Extract the (x, y) coordinate from the center of the cell holding the provided text.  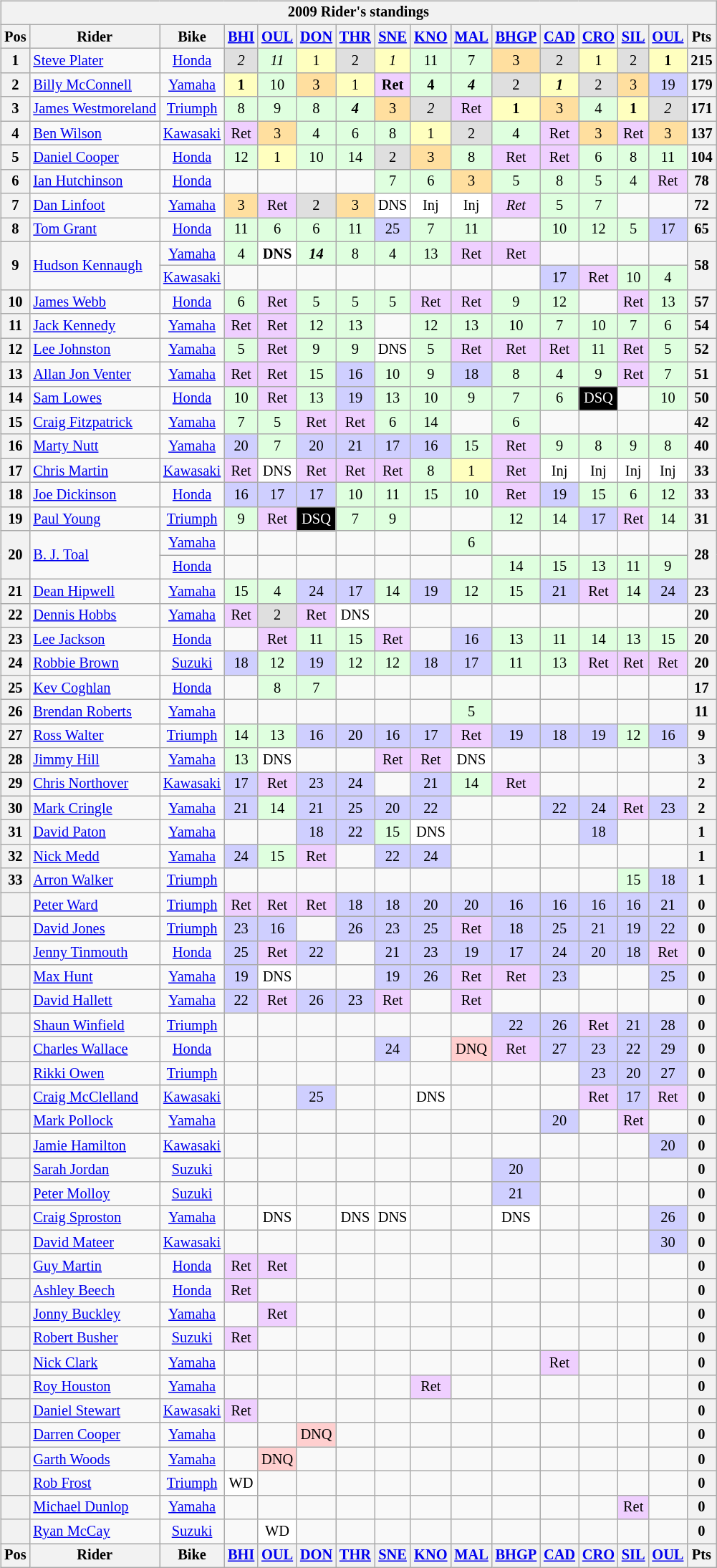
171 (701, 109)
50 (701, 398)
Guy Martin (95, 1266)
40 (701, 446)
Steve Plater (95, 61)
78 (701, 181)
Chris Northover (95, 784)
42 (701, 423)
Tom Grant (95, 230)
137 (701, 133)
David Paton (95, 832)
51 (701, 374)
Joe Dickinson (95, 495)
Dan Linfoot (95, 206)
Craig Fitzpatrick (95, 423)
57 (701, 302)
Arron Walker (95, 880)
Lee Johnston (95, 350)
Mark Pollock (95, 1122)
Ryan McCay (95, 1531)
Dennis Hobbs (95, 615)
52 (701, 350)
Darren Cooper (95, 1435)
Allan Jon Venter (95, 374)
Daniel Cooper (95, 158)
Nick Medd (95, 857)
Jimmy Hill (95, 760)
Brendan Roberts (95, 712)
2009 Rider's standings (358, 13)
David Mateer (95, 1242)
Marty Nutt (95, 446)
Jack Kennedy (95, 326)
104 (701, 158)
Jamie Hamilton (95, 1145)
Paul Young (95, 519)
Peter Ward (95, 905)
Ian Hutchinson (95, 181)
Rikki Owen (95, 1074)
54 (701, 326)
Michael Dunlop (95, 1507)
Jonny Buckley (95, 1314)
Ross Walter (95, 736)
David Hallett (95, 1001)
65 (701, 230)
Billy McConnell (95, 85)
215 (701, 61)
Rob Frost (95, 1483)
Sam Lowes (95, 398)
58 (701, 265)
Ashley Beech (95, 1290)
Lee Jackson (95, 640)
Chris Martin (95, 471)
David Jones (95, 929)
Max Hunt (95, 977)
Craig McClelland (95, 1097)
Sarah Jordan (95, 1170)
Hudson Kennaugh (95, 265)
Roy Houston (95, 1387)
179 (701, 85)
James Webb (95, 302)
Jenny Tinmouth (95, 953)
Robbie Brown (95, 663)
Daniel Stewart (95, 1411)
Kev Coghlan (95, 688)
Mark Cringle (95, 808)
32 (15, 857)
Nick Clark (95, 1362)
Robert Busher (95, 1339)
James Westmoreland (95, 109)
72 (701, 206)
Garth Woods (95, 1459)
Ben Wilson (95, 133)
Shaun Winfield (95, 1025)
Peter Molloy (95, 1194)
Craig Sproston (95, 1218)
Dean Hipwell (95, 591)
Charles Wallace (95, 1049)
B. J. Toal (95, 554)
